Scan for the cell matching the given text and deliver its (X, Y) coordinate at center. 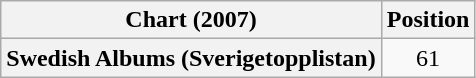
61 (428, 58)
Swedish Albums (Sverigetopplistan) (191, 58)
Position (428, 20)
Chart (2007) (191, 20)
